Extract the [X, Y] coordinate from the center of the cell holding the provided text.  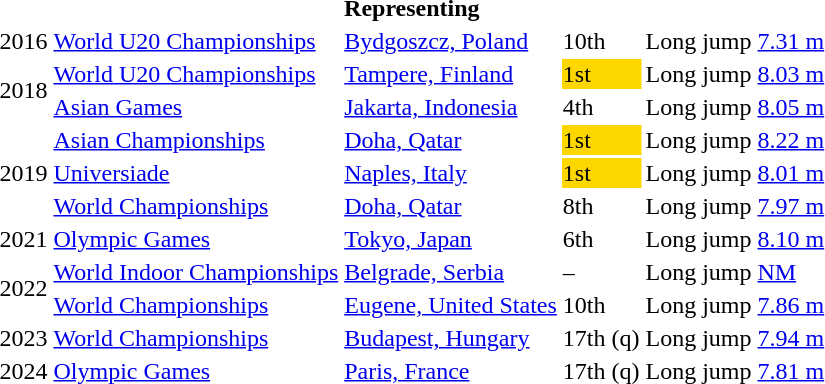
Eugene, United States [451, 305]
17th (q) [601, 338]
Naples, Italy [451, 173]
Asian Games [196, 107]
Asian Championships [196, 140]
Olympic Games [196, 239]
Budapest, Hungary [451, 338]
World Indoor Championships [196, 272]
4th [601, 107]
6th [601, 239]
Jakarta, Indonesia [451, 107]
Tokyo, Japan [451, 239]
Tampere, Finland [451, 74]
Belgrade, Serbia [451, 272]
Bydgoszcz, Poland [451, 41]
– [601, 272]
Universiade [196, 173]
8th [601, 206]
